Output the (x, y) coordinate of the center of the cell containing the given text.  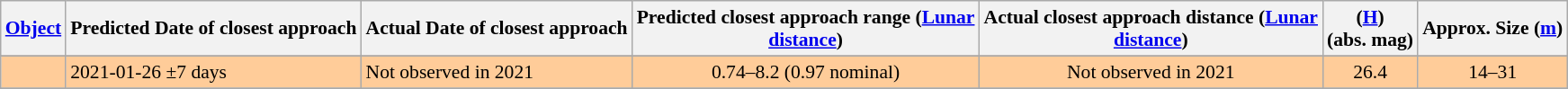
(H)(abs. mag) (1370, 29)
Actual closest approach distance (Lunardistance) (1151, 29)
Actual Date of closest approach (497, 29)
Predicted Date of closest approach (213, 29)
26.4 (1370, 72)
2021-01-26 ±7 days (213, 72)
14–31 (1492, 72)
Object (33, 29)
Predicted closest approach range (Lunardistance) (806, 29)
0.74–8.2 (0.97 nominal) (806, 72)
Approx. Size (m) (1492, 29)
